For the text-containing cell, return its midpoint in (x, y) coordinate format. 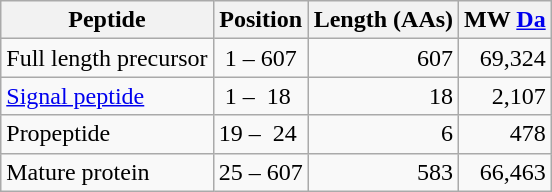
1 – 607 (260, 58)
478 (506, 134)
2,107 (506, 96)
Propeptide (107, 134)
66,463 (506, 172)
Length (AAs) (383, 20)
6 (383, 134)
Position (260, 20)
583 (383, 172)
MW Da (506, 20)
Signal peptide (107, 96)
607 (383, 58)
Mature protein (107, 172)
1 – 18 (260, 96)
19 – 24 (260, 134)
Full length precursor (107, 58)
25 – 607 (260, 172)
18 (383, 96)
Peptide (107, 20)
69,324 (506, 58)
